Identify which cell holds the provided text, then report its (X, Y) central coordinate. 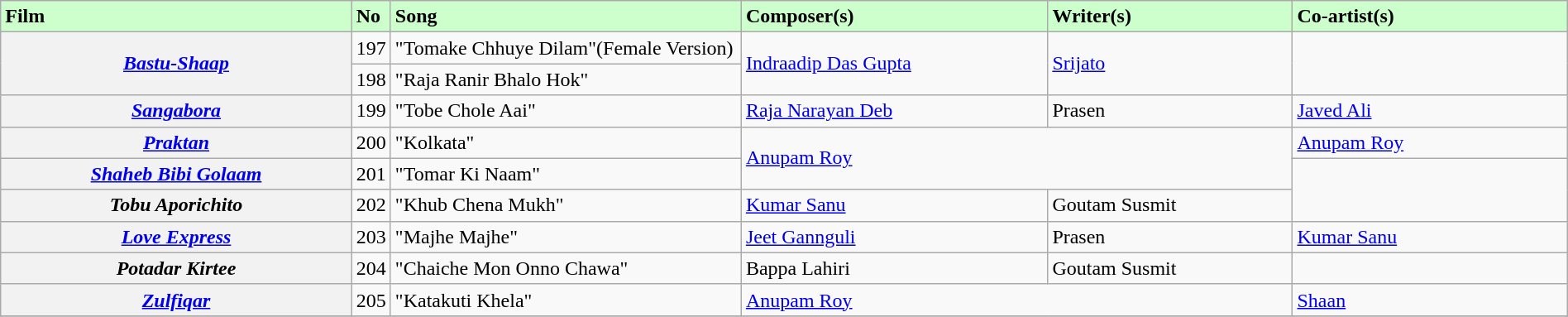
"Tomake Chhuye Dilam"(Female Version) (566, 48)
198 (370, 79)
Love Express (176, 237)
202 (370, 205)
Sangabora (176, 111)
197 (370, 48)
"Khub Chena Mukh" (566, 205)
"Kolkata" (566, 142)
"Chaiche Mon Onno Chawa" (566, 268)
204 (370, 268)
Zulfiqar (176, 300)
Shaan (1430, 300)
199 (370, 111)
Potadar Kirtee (176, 268)
Javed Ali (1430, 111)
Srijato (1170, 64)
Film (176, 17)
Bappa Lahiri (894, 268)
201 (370, 174)
Indraadip Das Gupta (894, 64)
Jeet Gannguli (894, 237)
Composer(s) (894, 17)
"Katakuti Khela" (566, 300)
200 (370, 142)
203 (370, 237)
Co-artist(s) (1430, 17)
Praktan (176, 142)
Shaheb Bibi Golaam (176, 174)
"Tobe Chole Aai" (566, 111)
"Tomar Ki Naam" (566, 174)
"Raja Ranir Bhalo Hok" (566, 79)
205 (370, 300)
Song (566, 17)
No (370, 17)
"Majhe Majhe" (566, 237)
Writer(s) (1170, 17)
Tobu Aporichito (176, 205)
Bastu-Shaap (176, 64)
Raja Narayan Deb (894, 111)
